Identify which cell holds the provided text, then report its (x, y) central coordinate. 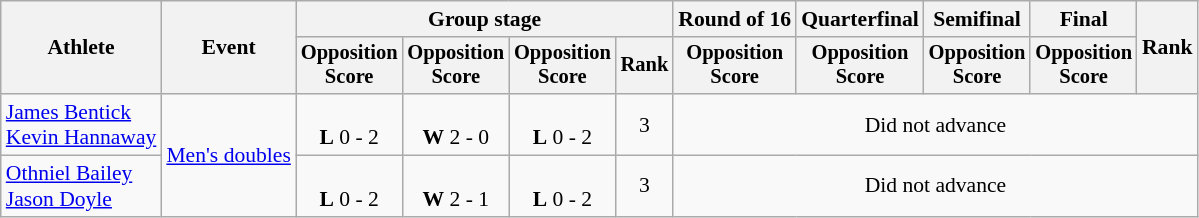
Quarterfinal (860, 19)
Othniel BaileyJason Doyle (82, 186)
Final (1084, 19)
Event (228, 48)
W 2 - 0 (456, 124)
Round of 16 (734, 19)
Men's doubles (228, 155)
Group stage (484, 19)
Semifinal (978, 19)
W 2 - 1 (456, 186)
Athlete (82, 48)
James BentickKevin Hannaway (82, 124)
